Locate the cell with the specified text and output its (x, y) center coordinate. 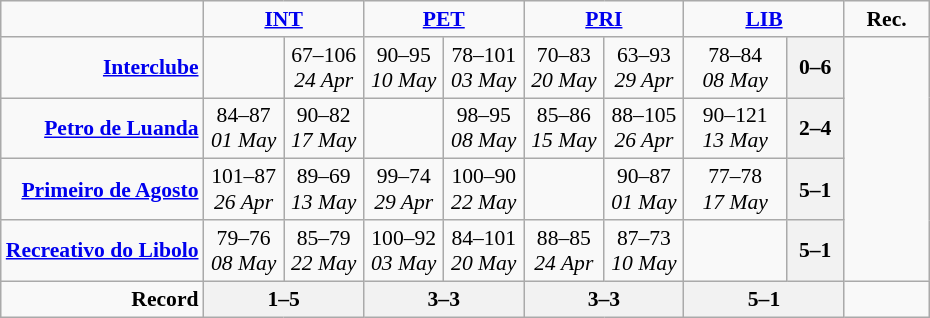
88–8524 Apr (564, 250)
63–9329 Apr (644, 68)
78–8408 May (735, 68)
0–6 (815, 68)
85–7922 May (324, 250)
90–8701 May (644, 190)
78–10103 May (484, 68)
67–10624 Apr (324, 68)
PRI (604, 19)
98–9508 May (484, 128)
LIB (764, 19)
84–8701 May (244, 128)
Interclube (102, 68)
Petro de Luanda (102, 128)
Primeiro de Agosto (102, 190)
Record (102, 299)
2–4 (815, 128)
Recreativo do Libolo (102, 250)
70–8320 May (564, 68)
100–9203 May (404, 250)
Rec. (886, 19)
87–7310 May (644, 250)
88–10526 Apr (644, 128)
INT (284, 19)
79–7608 May (244, 250)
99–7429 Apr (404, 190)
90–9510 May (404, 68)
77–7817 May (735, 190)
1–5 (284, 299)
85–8615 May (564, 128)
89–6913 May (324, 190)
90–8217 May (324, 128)
101–8726 Apr (244, 190)
100–9022 May (484, 190)
90–12113 May (735, 128)
84–10120 May (484, 250)
PET (444, 19)
